For the text-containing cell, return its midpoint in (x, y) coordinate format. 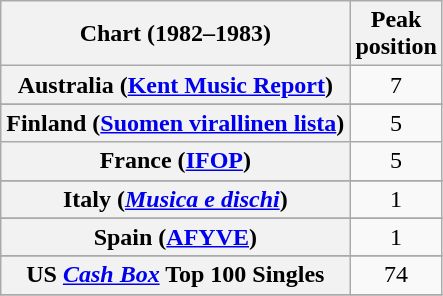
Italy (Musica e dischi) (176, 199)
France (IFOP) (176, 161)
Finland (Suomen virallinen lista) (176, 123)
Australia (Kent Music Report) (176, 85)
Peakposition (396, 34)
US Cash Box Top 100 Singles (176, 275)
Spain (AFYVE) (176, 237)
Chart (1982–1983) (176, 34)
74 (396, 275)
7 (396, 85)
